Scan for the cell matching the given text and deliver its (X, Y) coordinate at center. 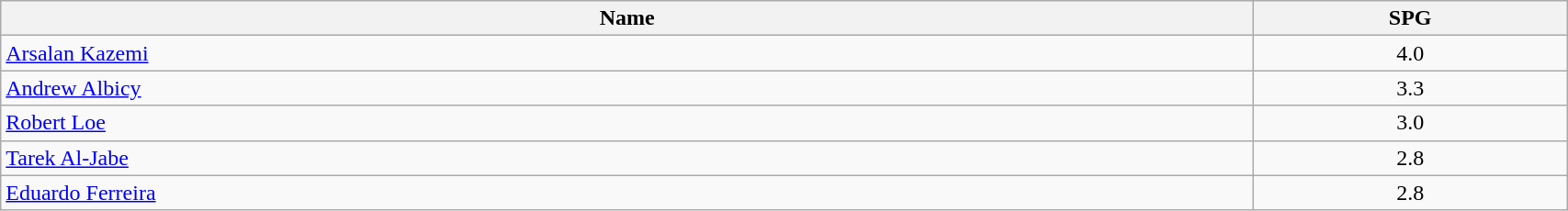
Name (627, 18)
3.3 (1411, 88)
3.0 (1411, 123)
4.0 (1411, 53)
Eduardo Ferreira (627, 193)
Arsalan Kazemi (627, 53)
Andrew Albicy (627, 88)
SPG (1411, 18)
Robert Loe (627, 123)
Tarek Al-Jabe (627, 158)
